Locate the cell with the specified text and output its [X, Y] center coordinate. 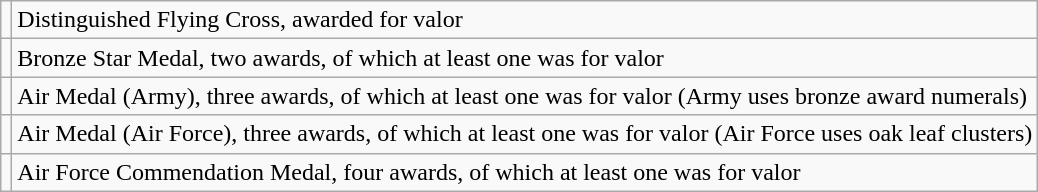
Air Medal (Air Force), three awards, of which at least one was for valor (Air Force uses oak leaf clusters) [525, 134]
Bronze Star Medal, two awards, of which at least one was for valor [525, 58]
Distinguished Flying Cross, awarded for valor [525, 20]
Air Force Commendation Medal, four awards, of which at least one was for valor [525, 172]
Air Medal (Army), three awards, of which at least one was for valor (Army uses bronze award numerals) [525, 96]
